From the cell containing the given text, extract its center point as (X, Y) coordinate. 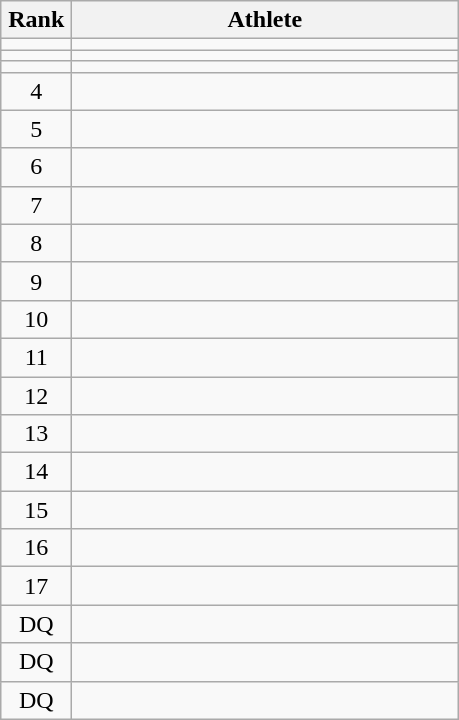
11 (36, 357)
15 (36, 510)
9 (36, 281)
10 (36, 319)
8 (36, 243)
13 (36, 434)
Rank (36, 20)
16 (36, 548)
17 (36, 586)
Athlete (265, 20)
12 (36, 395)
6 (36, 167)
7 (36, 205)
5 (36, 129)
4 (36, 91)
14 (36, 472)
